Find where the given text appears and provide that cell's center as (x, y) coordinate. 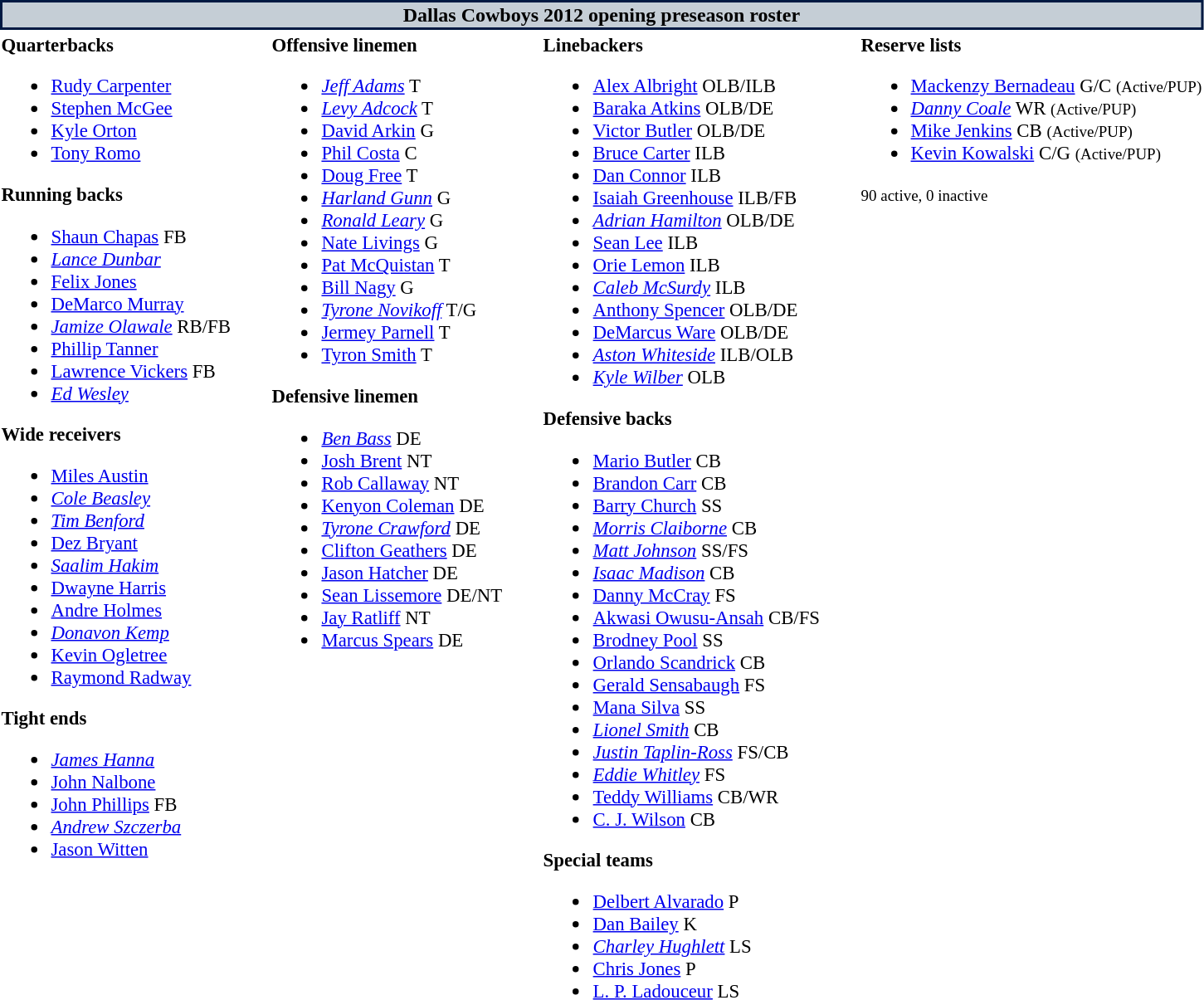
Dallas Cowboys 2012 opening preseason roster (602, 15)
